Locate the cell with the specified text and output its (x, y) center coordinate. 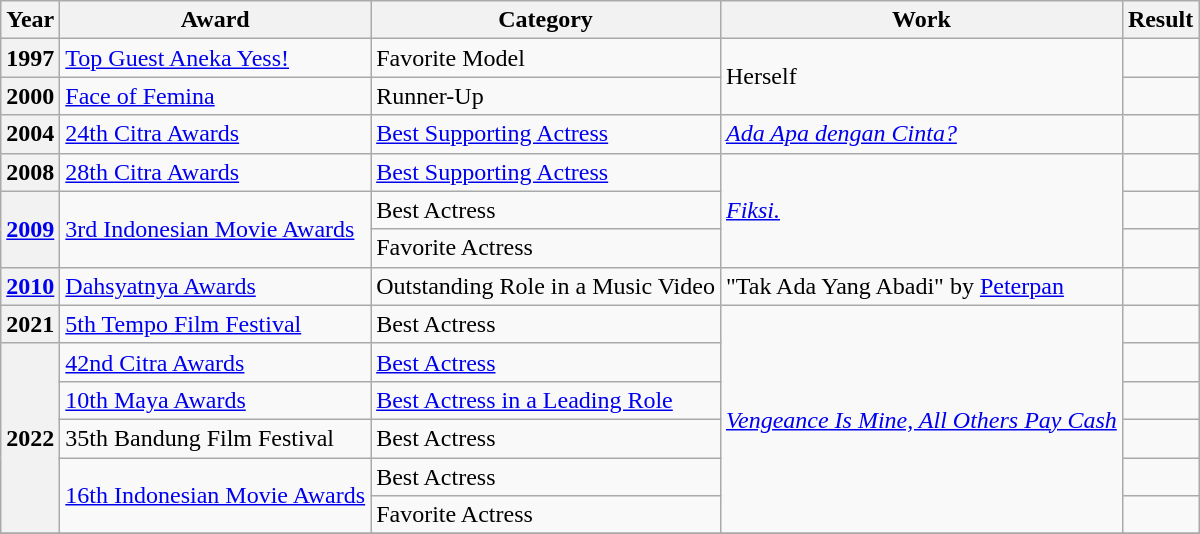
Category (546, 20)
Runner-Up (546, 96)
Top Guest Aneka Yess! (216, 58)
Outstanding Role in a Music Video (546, 286)
2008 (30, 172)
Face of Femina (216, 96)
28th Citra Awards (216, 172)
Herself (921, 77)
Favorite Model (546, 58)
16th Indonesian Movie Awards (216, 496)
42nd Citra Awards (216, 362)
10th Maya Awards (216, 400)
Fiksi. (921, 210)
Best Actress in a Leading Role (546, 400)
Year (30, 20)
Work (921, 20)
24th Citra Awards (216, 134)
Vengeance Is Mine, All Others Pay Cash (921, 419)
2021 (30, 324)
2004 (30, 134)
5th Tempo Film Festival (216, 324)
2022 (30, 438)
3rd Indonesian Movie Awards (216, 229)
Dahsyatnya Awards (216, 286)
2000 (30, 96)
Result (1160, 20)
Ada Apa dengan Cinta? (921, 134)
Award (216, 20)
1997 (30, 58)
35th Bandung Film Festival (216, 438)
"Tak Ada Yang Abadi" by Peterpan (921, 286)
2009 (30, 229)
2010 (30, 286)
